Return (x, y) of the center of cell containing provided text 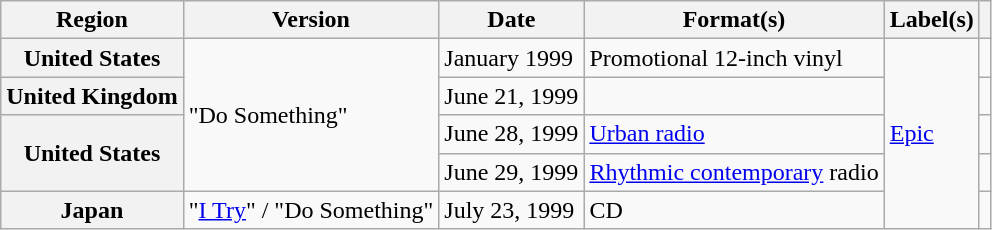
Format(s) (734, 20)
Date (512, 20)
Epic (932, 134)
"Do Something" (311, 115)
January 1999 (512, 58)
Promotional 12-inch vinyl (734, 58)
United Kingdom (92, 96)
Urban radio (734, 134)
July 23, 1999 (512, 210)
CD (734, 210)
June 21, 1999 (512, 96)
Rhythmic contemporary radio (734, 172)
Region (92, 20)
June 28, 1999 (512, 134)
Version (311, 20)
June 29, 1999 (512, 172)
Label(s) (932, 20)
Japan (92, 210)
"I Try" / "Do Something" (311, 210)
